Identify which cell holds the provided text, then report its [X, Y] central coordinate. 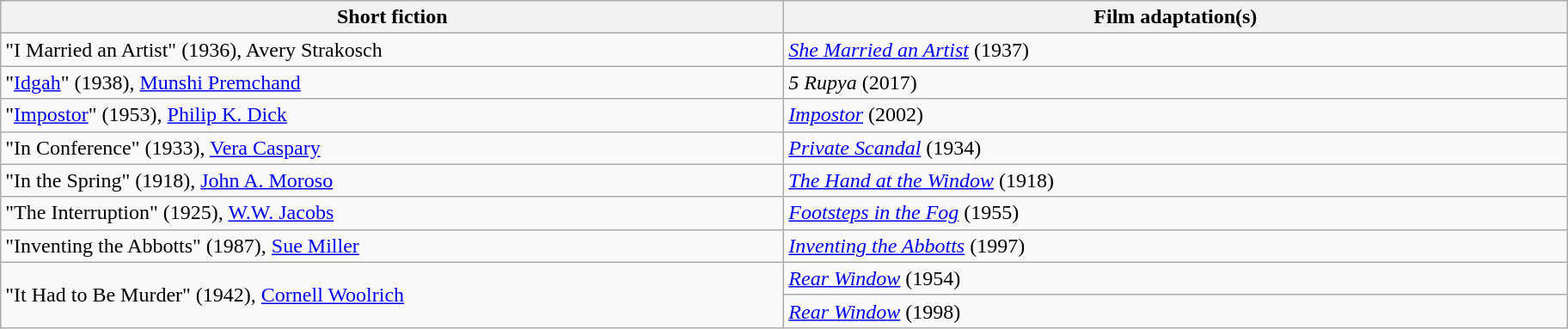
Impostor (2002) [1176, 115]
"In Conference" (1933), Vera Caspary [392, 148]
Private Scandal (1934) [1176, 148]
Inventing the Abbotts (1997) [1176, 246]
"It Had to Be Murder" (1942), Cornell Woolrich [392, 295]
Short fiction [392, 17]
Footsteps in the Fog (1955) [1176, 213]
"The Interruption" (1925), W.W. Jacobs [392, 213]
"Inventing the Abbotts" (1987), Sue Miller [392, 246]
Rear Window (1998) [1176, 311]
Film adaptation(s) [1176, 17]
"In the Spring" (1918), John A. Moroso [392, 180]
"Impostor" (1953), Philip K. Dick [392, 115]
"I Married an Artist" (1936), Avery Strakosch [392, 50]
Rear Window (1954) [1176, 278]
The Hand at the Window (1918) [1176, 180]
"Idgah" (1938), Munshi Premchand [392, 82]
She Married an Artist (1937) [1176, 50]
5 Rupya (2017) [1176, 82]
